Search for the cell housing the specified text and yield its (X, Y) center coordinate. 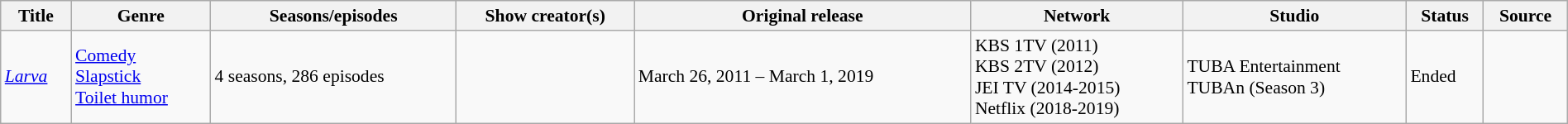
TUBA EntertainmentTUBAn (Season 3) (1294, 77)
Larva (36, 77)
Network (1077, 16)
March 26, 2011 – March 1, 2019 (802, 77)
Original release (802, 16)
Show creator(s) (546, 16)
Title (36, 16)
Source (1525, 16)
Seasons/episodes (334, 16)
ComedySlapstickToilet humor (141, 77)
4 seasons, 286 episodes (334, 77)
Status (1445, 16)
Genre (141, 16)
KBS 1TV (2011)KBS 2TV (2012)JEI TV (2014-2015)Netflix (2018-2019) (1077, 77)
Studio (1294, 16)
Ended (1445, 77)
